Pinpoint the cell where the given text exists, returning its [X, Y] midpoint coordinate. 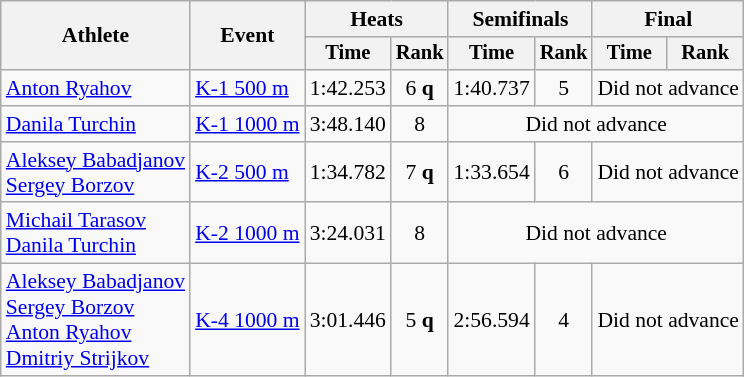
7 q [420, 172]
Heats [377, 19]
Athlete [96, 36]
Anton Ryahov [96, 88]
Semifinals [520, 19]
6 [564, 172]
Aleksey BabadjanovSergey BorzovAnton RyahovDmitriy Strijkov [96, 320]
5 [564, 88]
5 q [420, 320]
1:33.654 [491, 172]
3:01.446 [348, 320]
Event [247, 36]
3:48.140 [348, 124]
6 q [420, 88]
Danila Turchin [96, 124]
2:56.594 [491, 320]
K-1 1000 m [247, 124]
1:34.782 [348, 172]
K-2 500 m [247, 172]
Michail TarasovDanila Turchin [96, 234]
K-4 1000 m [247, 320]
Aleksey BabadjanovSergey Borzov [96, 172]
4 [564, 320]
3:24.031 [348, 234]
1:42.253 [348, 88]
Final [668, 19]
1:40.737 [491, 88]
K-2 1000 m [247, 234]
K-1 500 m [247, 88]
